Scan for the cell matching the given text and deliver its [X, Y] coordinate at center. 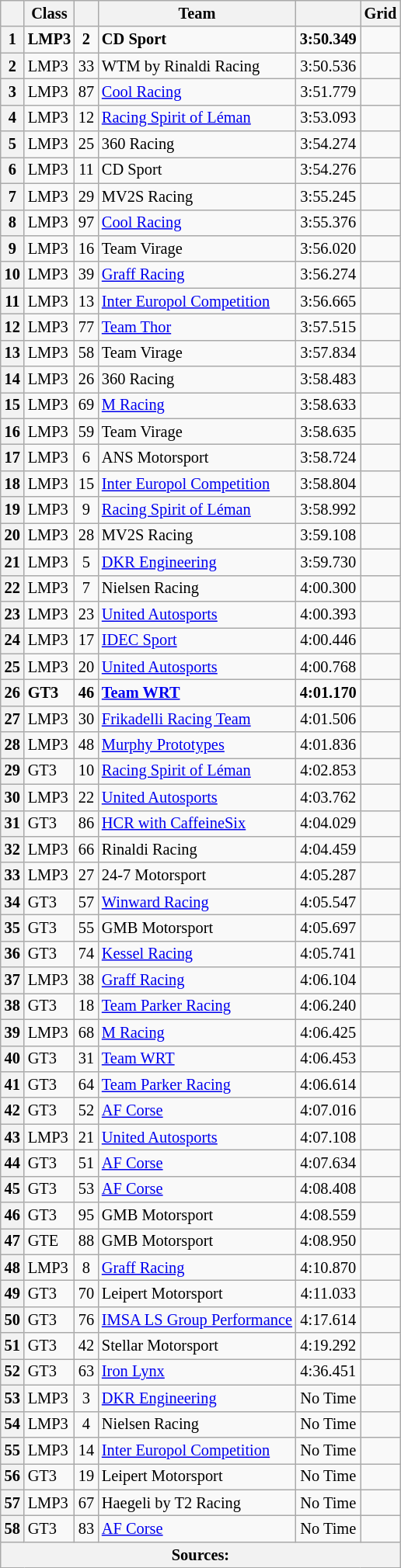
36 [12, 954]
3:58.483 [328, 380]
WTM by Rinaldi Racing [197, 66]
49 [12, 1294]
4:05.287 [328, 876]
3:56.020 [328, 248]
Team [197, 13]
68 [86, 1032]
Frikadelli Racing Team [197, 719]
4:07.634 [328, 1163]
87 [86, 92]
4:10.870 [328, 1268]
37 [12, 980]
63 [86, 1372]
76 [86, 1320]
47 [12, 1241]
4:17.614 [328, 1320]
70 [86, 1294]
4:05.741 [328, 954]
4:19.292 [328, 1346]
43 [12, 1137]
4:06.614 [328, 1084]
86 [86, 824]
3:50.536 [328, 66]
83 [86, 1528]
4:05.547 [328, 902]
GTE [50, 1241]
3:55.376 [328, 223]
Sources: [200, 1555]
4:04.029 [328, 824]
35 [12, 928]
4:07.108 [328, 1137]
Team Thor [197, 327]
3:51.779 [328, 92]
4:36.451 [328, 1372]
3:59.108 [328, 536]
74 [86, 954]
Class [50, 13]
88 [86, 1241]
59 [86, 432]
4:08.408 [328, 1189]
56 [12, 1476]
34 [12, 902]
Haegeli by T2 Racing [197, 1503]
3:57.515 [328, 327]
HCR with CaffeineSix [197, 824]
54 [12, 1424]
66 [86, 849]
4:08.559 [328, 1216]
3:58.635 [328, 432]
4:00.393 [328, 614]
40 [12, 1059]
45 [12, 1189]
4:06.104 [328, 980]
77 [86, 327]
4:01.836 [328, 745]
4:04.459 [328, 849]
44 [12, 1163]
4:07.016 [328, 1111]
3:54.276 [328, 170]
Murphy Prototypes [197, 745]
3:56.665 [328, 301]
4:00.768 [328, 667]
3:59.730 [328, 562]
IDEC Sport [197, 640]
32 [12, 849]
95 [86, 1216]
Stellar Motorsport [197, 1346]
4:03.762 [328, 797]
3:58.992 [328, 510]
Grid [381, 13]
4:00.300 [328, 588]
3:50.349 [328, 40]
3:58.633 [328, 405]
Rinaldi Racing [197, 849]
41 [12, 1084]
4:02.853 [328, 771]
24-7 Motorsport [197, 876]
ANS Motorsport [197, 457]
Kessel Racing [197, 954]
4:11.033 [328, 1294]
4:00.446 [328, 640]
4:01.506 [328, 719]
3:57.834 [328, 353]
67 [86, 1503]
IMSA LS Group Performance [197, 1320]
4:01.170 [328, 692]
3:55.245 [328, 196]
69 [86, 405]
64 [86, 1084]
Winward Racing [197, 902]
3:54.274 [328, 144]
3:53.093 [328, 118]
4:06.425 [328, 1032]
3:56.274 [328, 275]
4:05.697 [328, 928]
4:06.453 [328, 1059]
50 [12, 1320]
3:58.724 [328, 457]
1 [12, 40]
24 [12, 640]
4:08.950 [328, 1241]
3:58.804 [328, 484]
4:06.240 [328, 1006]
Iron Lynx [197, 1372]
97 [86, 223]
